Provide the [x, y] coordinate of the cell's center where the given text is located.  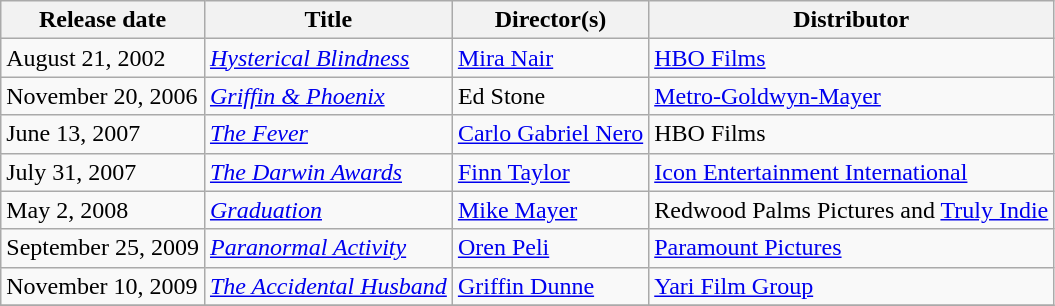
Graduation [328, 210]
November 20, 2006 [103, 96]
Carlo Gabriel Nero [550, 134]
The Darwin Awards [328, 172]
Icon Entertainment International [852, 172]
Griffin Dunne [550, 286]
Redwood Palms Pictures and Truly Indie [852, 210]
Release date [103, 20]
Title [328, 20]
Metro-Goldwyn-Mayer [852, 96]
Paranormal Activity [328, 248]
Mira Nair [550, 58]
September 25, 2009 [103, 248]
Mike Mayer [550, 210]
Finn Taylor [550, 172]
The Fever [328, 134]
August 21, 2002 [103, 58]
Oren Peli [550, 248]
Griffin & Phoenix [328, 96]
Hysterical Blindness [328, 58]
July 31, 2007 [103, 172]
May 2, 2008 [103, 210]
November 10, 2009 [103, 286]
Paramount Pictures [852, 248]
June 13, 2007 [103, 134]
Distributor [852, 20]
Ed Stone [550, 96]
Yari Film Group [852, 286]
Director(s) [550, 20]
The Accidental Husband [328, 286]
